Scan for the cell matching the given text and deliver its (x, y) coordinate at center. 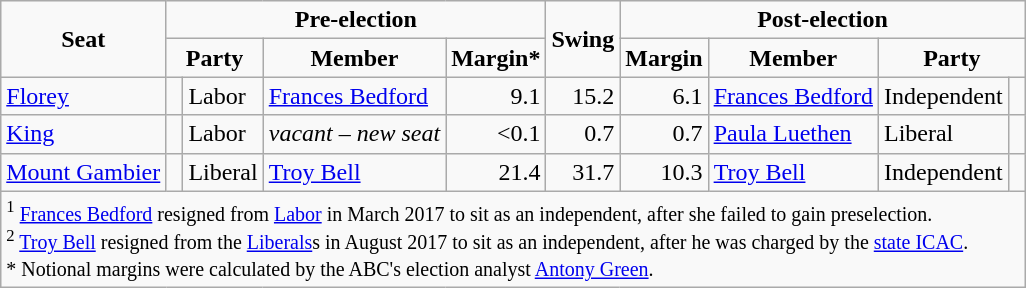
Paula Luethen (793, 134)
15.2 (583, 96)
<0.1 (496, 134)
10.3 (664, 172)
Swing (583, 39)
King (84, 134)
Margin (664, 58)
9.1 (496, 96)
vacant – new seat (354, 134)
Seat (84, 39)
31.7 (583, 172)
6.1 (664, 96)
Pre-election (356, 20)
Mount Gambier (84, 172)
Margin* (496, 58)
Florey (84, 96)
21.4 (496, 172)
Post-election (823, 20)
